From the cell containing the given text, extract its center point as [X, Y] coordinate. 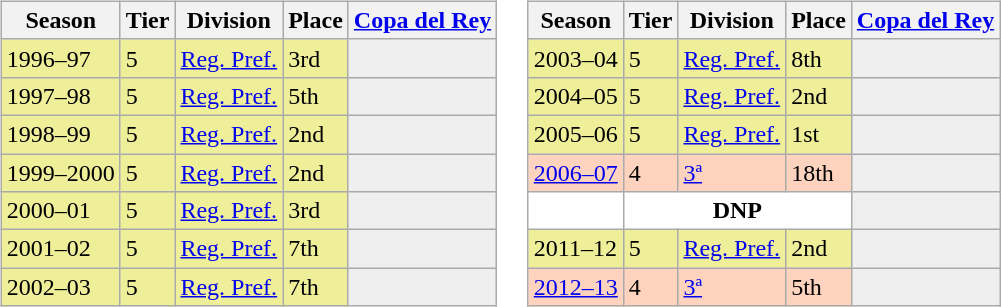
1996–97 [60, 58]
DNP [737, 211]
2011–12 [576, 249]
2003–04 [576, 58]
2006–07 [576, 173]
2002–03 [60, 287]
1998–99 [60, 134]
18th [819, 173]
8th [819, 58]
2012–13 [576, 287]
2000–01 [60, 211]
2004–05 [576, 96]
2001–02 [60, 249]
1997–98 [60, 96]
2005–06 [576, 134]
1999–2000 [60, 173]
1st [819, 134]
